Output the (x, y) coordinate of the center of the cell containing the given text.  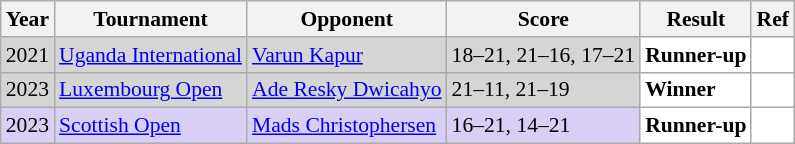
2021 (28, 55)
Year (28, 19)
Ade Resky Dwicahyo (347, 90)
Ref (772, 19)
Scottish Open (150, 126)
Winner (696, 90)
Varun Kapur (347, 55)
Uganda International (150, 55)
Result (696, 19)
Tournament (150, 19)
Mads Christophersen (347, 126)
16–21, 14–21 (544, 126)
Opponent (347, 19)
Score (544, 19)
Luxembourg Open (150, 90)
18–21, 21–16, 17–21 (544, 55)
21–11, 21–19 (544, 90)
